Scan for the cell matching the given text and deliver its (X, Y) coordinate at center. 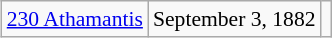
230 Athamantis (75, 19)
September 3, 1882 (234, 19)
